Return the (X, Y) coordinate for the center point of the cell that contains the specified text.  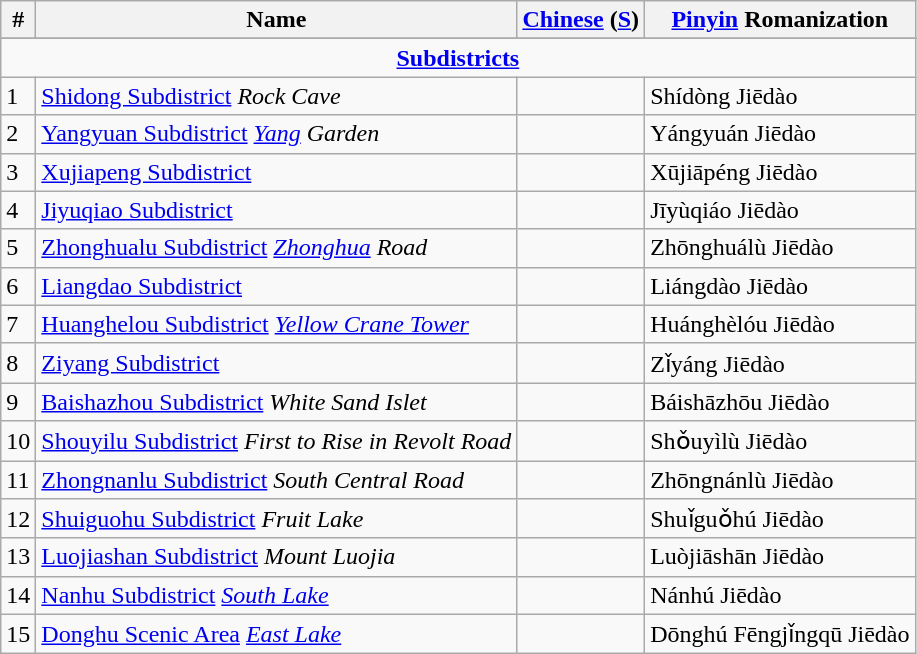
Nánhú Jiēdào (780, 595)
Jīyùqiáo Jiēdào (780, 210)
15 (18, 634)
2 (18, 134)
4 (18, 210)
7 (18, 324)
Ziyang Subdistrict (276, 363)
10 (18, 441)
Huánghèlóu Jiēdào (780, 324)
Shídòng Jiēdào (780, 96)
Shouyilu Subdistrict First to Rise in Revolt Road (276, 441)
Shǒuyìlù Jiēdào (780, 441)
Luòjiāshān Jiēdào (780, 557)
Huanghelou Subdistrict Yellow Crane Tower (276, 324)
Xūjiāpéng Jiēdào (780, 172)
Zhōnghuálù Jiēdào (780, 248)
8 (18, 363)
# (18, 20)
Zhonghualu Subdistrict Zhonghua Road (276, 248)
Liangdao Subdistrict (276, 286)
Baishazhou Subdistrict White Sand Islet (276, 402)
Shuiguohu Subdistrict Fruit Lake (276, 519)
9 (18, 402)
6 (18, 286)
Xujiapeng Subdistrict (276, 172)
Chinese (S) (581, 20)
Subdistricts (458, 58)
Luojiashan Subdistrict Mount Luojia (276, 557)
Yangyuan Subdistrict Yang Garden (276, 134)
Liángdào Jiēdào (780, 286)
1 (18, 96)
Donghu Scenic Area East Lake (276, 634)
Name (276, 20)
Pinyin Romanization (780, 20)
Shuǐguǒhú Jiēdào (780, 519)
Dōnghú Fēngjǐngqū Jiēdào (780, 634)
Zǐyáng Jiēdào (780, 363)
Zhongnanlu Subdistrict South Central Road (276, 479)
Zhōngnánlù Jiēdào (780, 479)
14 (18, 595)
Yángyuán Jiēdào (780, 134)
Báishāzhōu Jiēdào (780, 402)
5 (18, 248)
3 (18, 172)
13 (18, 557)
Nanhu Subdistrict South Lake (276, 595)
12 (18, 519)
Jiyuqiao Subdistrict (276, 210)
11 (18, 479)
Shidong Subdistrict Rock Cave (276, 96)
